Return the (x, y) coordinate for the center point of the cell that contains the specified text.  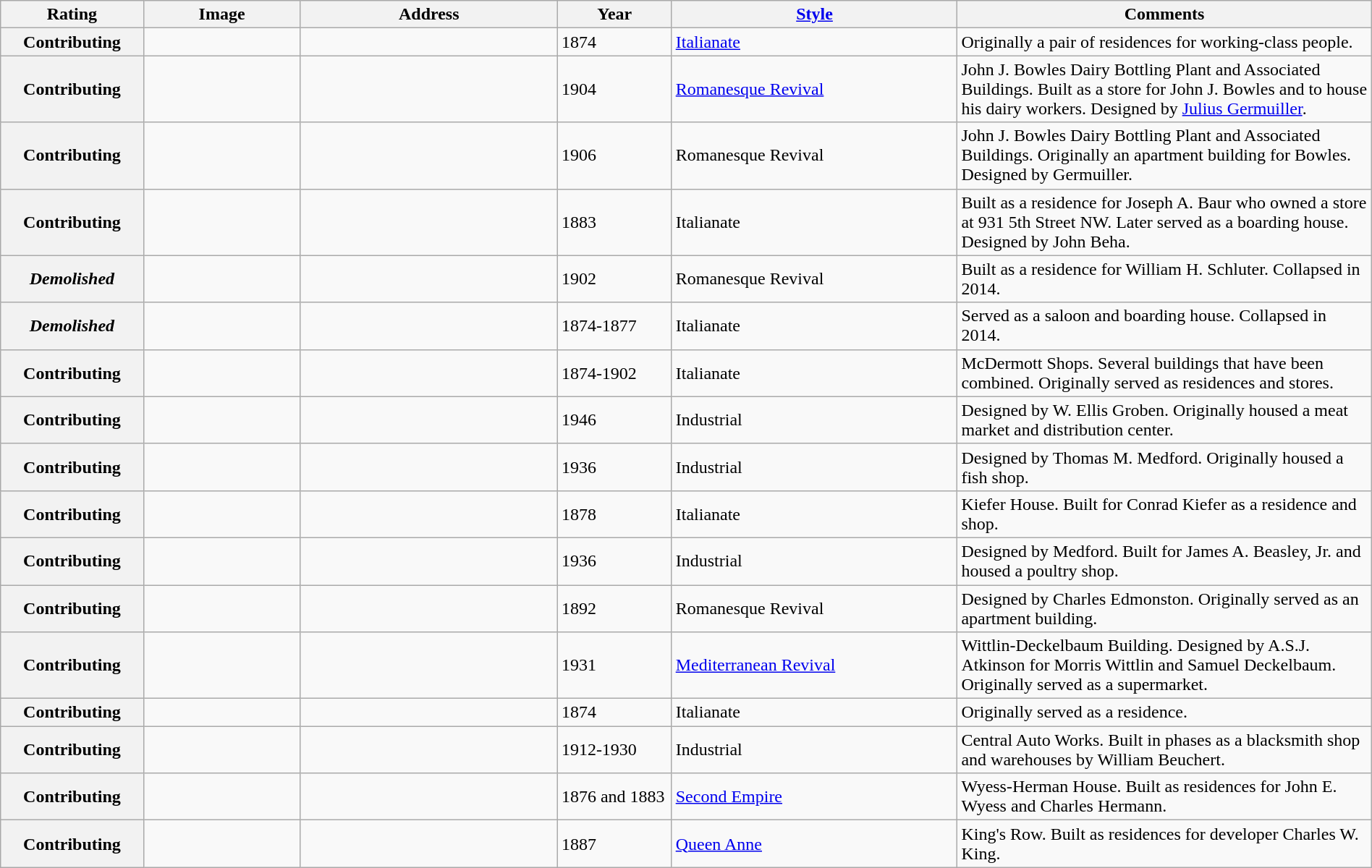
1946 (614, 420)
1931 (614, 665)
1892 (614, 608)
Style (815, 14)
1874-1877 (614, 325)
1906 (614, 156)
Originally a pair of residences for working-class people. (1164, 42)
Address (428, 14)
Year (614, 14)
Image (221, 14)
McDermott Shops. Several buildings that have been combined. Originally served as residences and stores. (1164, 373)
Designed by W. Ellis Groben. Originally housed a meat market and distribution center. (1164, 420)
John J. Bowles Dairy Bottling Plant and Associated Buildings. Originally an apartment building for Bowles. Designed by Germuiller. (1164, 156)
Served as a saloon and boarding house. Collapsed in 2014. (1164, 325)
Built as a residence for Joseph A. Baur who owned a store at 931 5th Street NW. Later served as a boarding house. Designed by John Beha. (1164, 222)
1912-1930 (614, 749)
1902 (614, 279)
Originally served as a residence. (1164, 712)
King's Row. Built as residences for developer Charles W. King. (1164, 843)
Designed by Charles Edmonston. Originally served as an apartment building. (1164, 608)
1878 (614, 514)
Second Empire (815, 797)
1883 (614, 222)
Mediterranean Revival (815, 665)
Comments (1164, 14)
Designed by Thomas M. Medford. Originally housed a fish shop. (1164, 467)
1874-1902 (614, 373)
Designed by Medford. Built for James A. Beasley, Jr. and housed a poultry shop. (1164, 561)
Rating (72, 14)
Kiefer House. Built for Conrad Kiefer as a residence and shop. (1164, 514)
1887 (614, 843)
1904 (614, 89)
Built as a residence for William H. Schluter. Collapsed in 2014. (1164, 279)
Central Auto Works. Built in phases as a blacksmith shop and warehouses by William Beuchert. (1164, 749)
Queen Anne (815, 843)
Wittlin-Deckelbaum Building. Designed by A.S.J. Atkinson for Morris Wittlin and Samuel Deckelbaum. Originally served as a supermarket. (1164, 665)
Wyess-Herman House. Built as residences for John E. Wyess and Charles Hermann. (1164, 797)
1876 and 1883 (614, 797)
